For the text-containing cell, return its midpoint in (x, y) coordinate format. 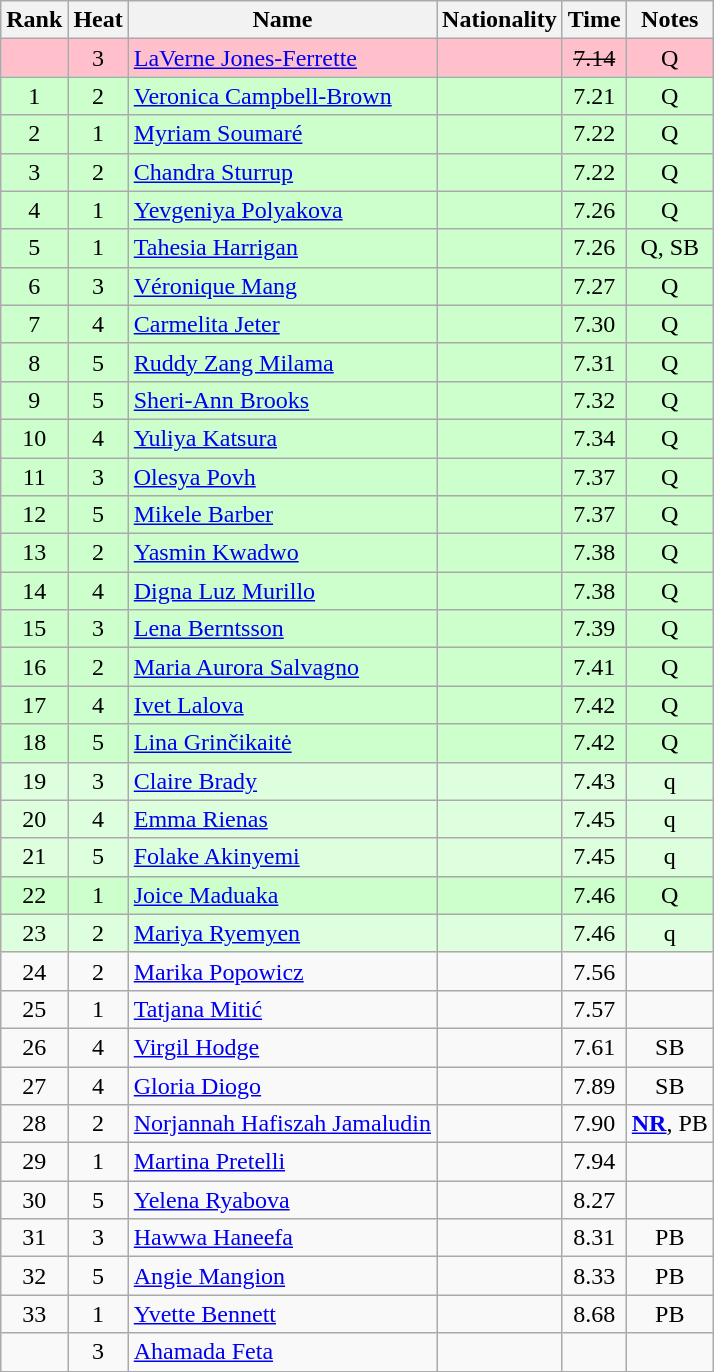
Nationality (500, 20)
33 (34, 1314)
8.27 (594, 1200)
11 (34, 477)
22 (34, 895)
Yuliya Katsura (282, 438)
Joice Maduaka (282, 895)
17 (34, 705)
29 (34, 1162)
24 (34, 971)
Q, SB (670, 248)
Rank (34, 20)
16 (34, 667)
Name (282, 20)
Véronique Mang (282, 286)
27 (34, 1085)
Lina Grinčikaitė (282, 743)
21 (34, 857)
32 (34, 1276)
Marika Popowicz (282, 971)
7.56 (594, 971)
Heat (98, 20)
12 (34, 515)
8.68 (594, 1314)
6 (34, 286)
Olesya Povh (282, 477)
Tatjana Mitić (282, 1009)
Veronica Campbell-Brown (282, 96)
7.27 (594, 286)
7 (34, 324)
Gloria Diogo (282, 1085)
Emma Rienas (282, 819)
Ivet Lalova (282, 705)
NR, PB (670, 1124)
7.61 (594, 1047)
Yvette Bennett (282, 1314)
7.14 (594, 58)
8 (34, 362)
Yevgeniya Polyakova (282, 210)
Chandra Sturrup (282, 172)
7.30 (594, 324)
7.32 (594, 400)
Ruddy Zang Milama (282, 362)
8.33 (594, 1276)
31 (34, 1238)
Hawwa Haneefa (282, 1238)
Notes (670, 20)
7.90 (594, 1124)
Virgil Hodge (282, 1047)
Yasmin Kwadwo (282, 553)
Folake Akinyemi (282, 857)
Yelena Ryabova (282, 1200)
15 (34, 629)
19 (34, 781)
8.31 (594, 1238)
30 (34, 1200)
18 (34, 743)
7.41 (594, 667)
Norjannah Hafiszah Jamaludin (282, 1124)
LaVerne Jones-Ferrette (282, 58)
Ahamada Feta (282, 1352)
7.43 (594, 781)
Carmelita Jeter (282, 324)
7.94 (594, 1162)
7.57 (594, 1009)
Digna Luz Murillo (282, 591)
Tahesia Harrigan (282, 248)
Angie Mangion (282, 1276)
23 (34, 933)
26 (34, 1047)
20 (34, 819)
13 (34, 553)
7.39 (594, 629)
Lena Berntsson (282, 629)
7.34 (594, 438)
7.89 (594, 1085)
Maria Aurora Salvagno (282, 667)
9 (34, 400)
28 (34, 1124)
Claire Brady (282, 781)
7.21 (594, 96)
10 (34, 438)
Sheri-Ann Brooks (282, 400)
Mariya Ryemyen (282, 933)
Martina Pretelli (282, 1162)
Mikele Barber (282, 515)
14 (34, 591)
25 (34, 1009)
7.31 (594, 362)
Time (594, 20)
Myriam Soumaré (282, 134)
